Determine the [x, y] coordinate at the center of the cell enclosing the given text.  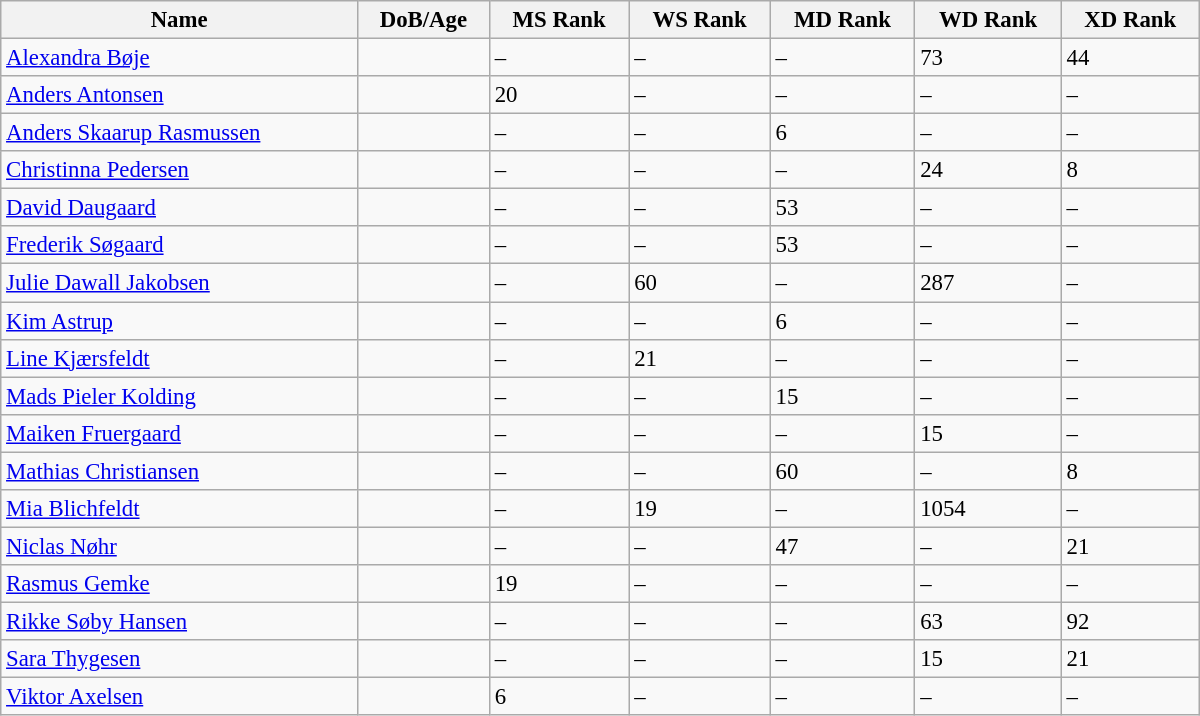
Frederik Søgaard [180, 245]
Sara Thygesen [180, 659]
MD Rank [842, 20]
Name [180, 20]
MS Rank [559, 20]
Rikke Søby Hansen [180, 621]
287 [988, 283]
Christinna Pedersen [180, 170]
92 [1130, 621]
Alexandra Bøje [180, 58]
Viktor Axelsen [180, 697]
Kim Astrup [180, 321]
Mathias Christiansen [180, 471]
DoB/Age [424, 20]
73 [988, 58]
44 [1130, 58]
Julie Dawall Jakobsen [180, 283]
Rasmus Gemke [180, 584]
WS Rank [700, 20]
1054 [988, 509]
Line Kjærsfeldt [180, 358]
63 [988, 621]
David Daugaard [180, 208]
XD Rank [1130, 20]
20 [559, 95]
WD Rank [988, 20]
Maiken Fruergaard [180, 433]
24 [988, 170]
Anders Antonsen [180, 95]
Mia Blichfeldt [180, 509]
Mads Pieler Kolding [180, 396]
Anders Skaarup Rasmussen [180, 133]
47 [842, 546]
Niclas Nøhr [180, 546]
